Return the [X, Y] coordinate for the center point of the cell that contains the specified text.  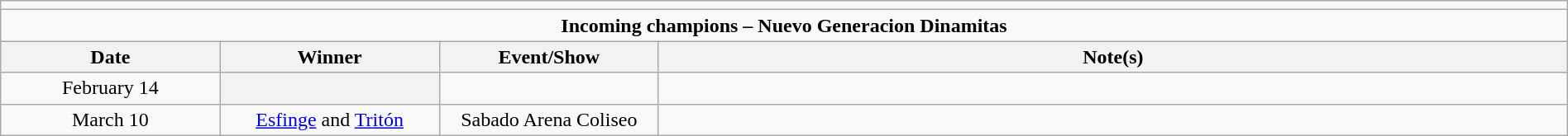
Winner [329, 57]
Date [111, 57]
Incoming champions – Nuevo Generacion Dinamitas [784, 26]
March 10 [111, 120]
Note(s) [1113, 57]
Sabado Arena Coliseo [549, 120]
Event/Show [549, 57]
Esfinge and Tritón [329, 120]
February 14 [111, 88]
